Capture the cell that displays the provided text and extract its (x, y) central coordinate. 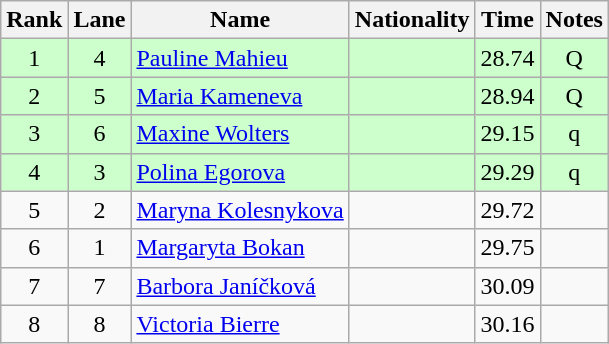
28.94 (508, 96)
29.72 (508, 210)
Nationality (412, 20)
30.16 (508, 324)
Maxine Wolters (240, 134)
Maria Kameneva (240, 96)
29.29 (508, 172)
Barbora Janíčková (240, 286)
Time (508, 20)
Notes (574, 20)
Rank (34, 20)
Victoria Bierre (240, 324)
Pauline Mahieu (240, 58)
Polina Egorova (240, 172)
30.09 (508, 286)
Maryna Kolesnykova (240, 210)
29.75 (508, 248)
Name (240, 20)
Margaryta Bokan (240, 248)
Lane (100, 20)
29.15 (508, 134)
28.74 (508, 58)
